Output the (X, Y) coordinate of the center of the cell containing the given text.  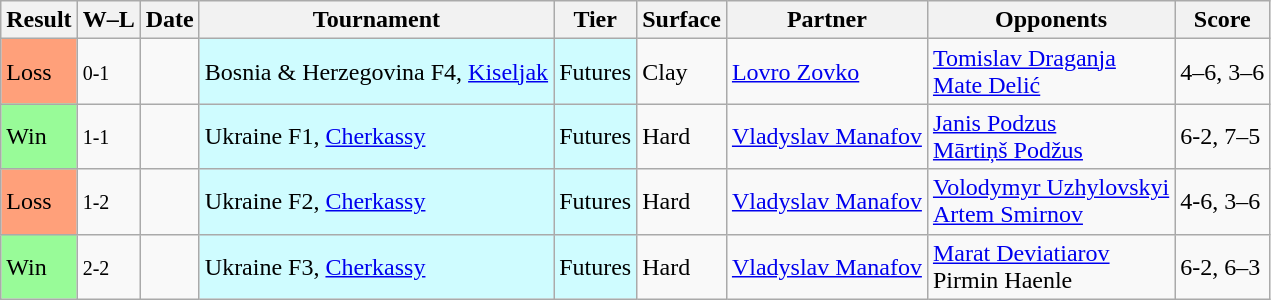
Result (39, 20)
6-2, 6–3 (1222, 266)
Volodymyr Uzhylovskyi Artem Smirnov (1050, 202)
Ukraine F1, Cherkassy (376, 136)
Janis Podzus Mārtiņš Podžus (1050, 136)
Lovro Zovko (826, 72)
2-2 (108, 266)
Partner (826, 20)
4–6, 3–6 (1222, 72)
Surface (682, 20)
Score (1222, 20)
Marat Deviatiarov Pirmin Haenle (1050, 266)
Ukraine F3, Cherkassy (376, 266)
1-1 (108, 136)
4-6, 3–6 (1222, 202)
1-2 (108, 202)
Tournament (376, 20)
Tomislav Draganja Mate Delić (1050, 72)
6-2, 7–5 (1222, 136)
Bosnia & Herzegovina F4, Kiseljak (376, 72)
Ukraine F2, Cherkassy (376, 202)
Opponents (1050, 20)
Tier (596, 20)
W–L (108, 20)
Clay (682, 72)
0-1 (108, 72)
Date (170, 20)
